For the text-containing cell, return its midpoint in [x, y] coordinate format. 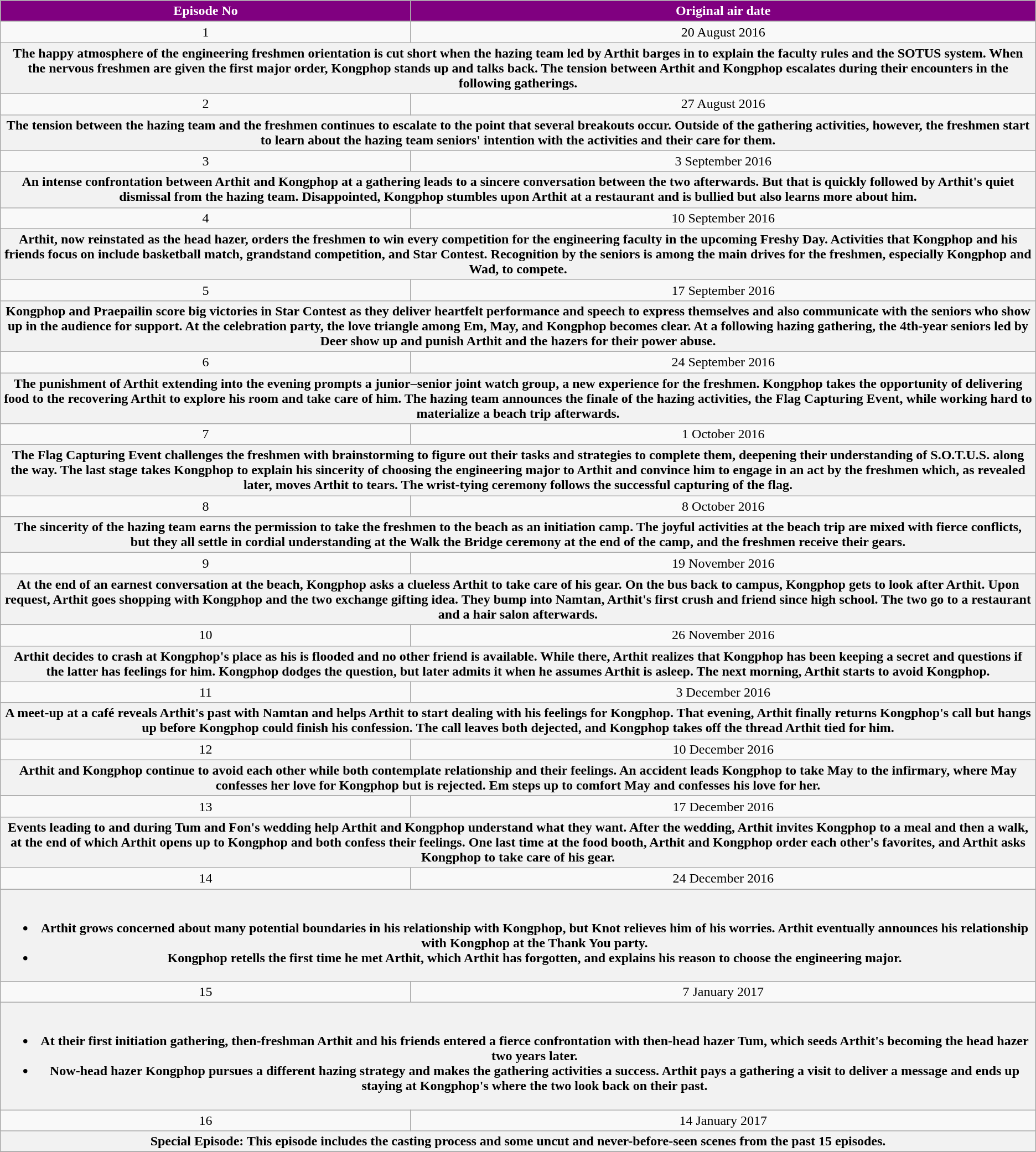
1 October 2016 [723, 434]
Original air date [723, 11]
10 September 2016 [723, 218]
26 November 2016 [723, 635]
8 October 2016 [723, 506]
7 January 2017 [723, 992]
Special Episode: This episode includes the casting process and some uncut and never-before-seen scenes from the past 15 episodes. [518, 1141]
10 December 2016 [723, 749]
8 [206, 506]
13 [206, 806]
16 [206, 1120]
9 [206, 563]
17 September 2016 [723, 290]
3 [206, 161]
5 [206, 290]
7 [206, 434]
24 September 2016 [723, 362]
17 December 2016 [723, 806]
11 [206, 692]
14 January 2017 [723, 1120]
27 August 2016 [723, 104]
19 November 2016 [723, 563]
4 [206, 218]
3 December 2016 [723, 692]
10 [206, 635]
6 [206, 362]
20 August 2016 [723, 32]
3 September 2016 [723, 161]
14 [206, 878]
24 December 2016 [723, 878]
15 [206, 992]
2 [206, 104]
1 [206, 32]
Episode No [206, 11]
12 [206, 749]
